Provide the (X, Y) coordinate of the cell's center where the given text is located.  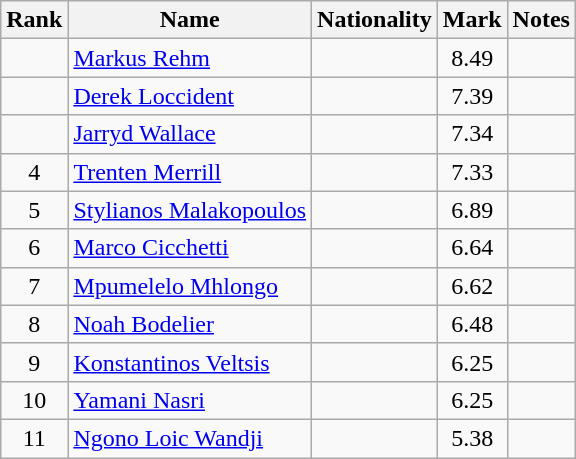
Yamani Nasri (190, 400)
6.62 (472, 286)
Notes (541, 20)
Stylianos Malakopoulos (190, 210)
6.64 (472, 248)
4 (34, 172)
7.39 (472, 96)
6 (34, 248)
8.49 (472, 58)
8 (34, 324)
Rank (34, 20)
Trenten Merrill (190, 172)
5.38 (472, 438)
9 (34, 362)
Markus Rehm (190, 58)
6.48 (472, 324)
Marco Cicchetti (190, 248)
Konstantinos Veltsis (190, 362)
5 (34, 210)
Derek Loccident (190, 96)
7 (34, 286)
Ngono Loic Wandji (190, 438)
Noah Bodelier (190, 324)
Name (190, 20)
Mpumelelo Mhlongo (190, 286)
7.34 (472, 134)
6.89 (472, 210)
10 (34, 400)
7.33 (472, 172)
11 (34, 438)
Jarryd Wallace (190, 134)
Mark (472, 20)
Nationality (375, 20)
